Extract the [X, Y] coordinate from the center of the cell holding the provided text.  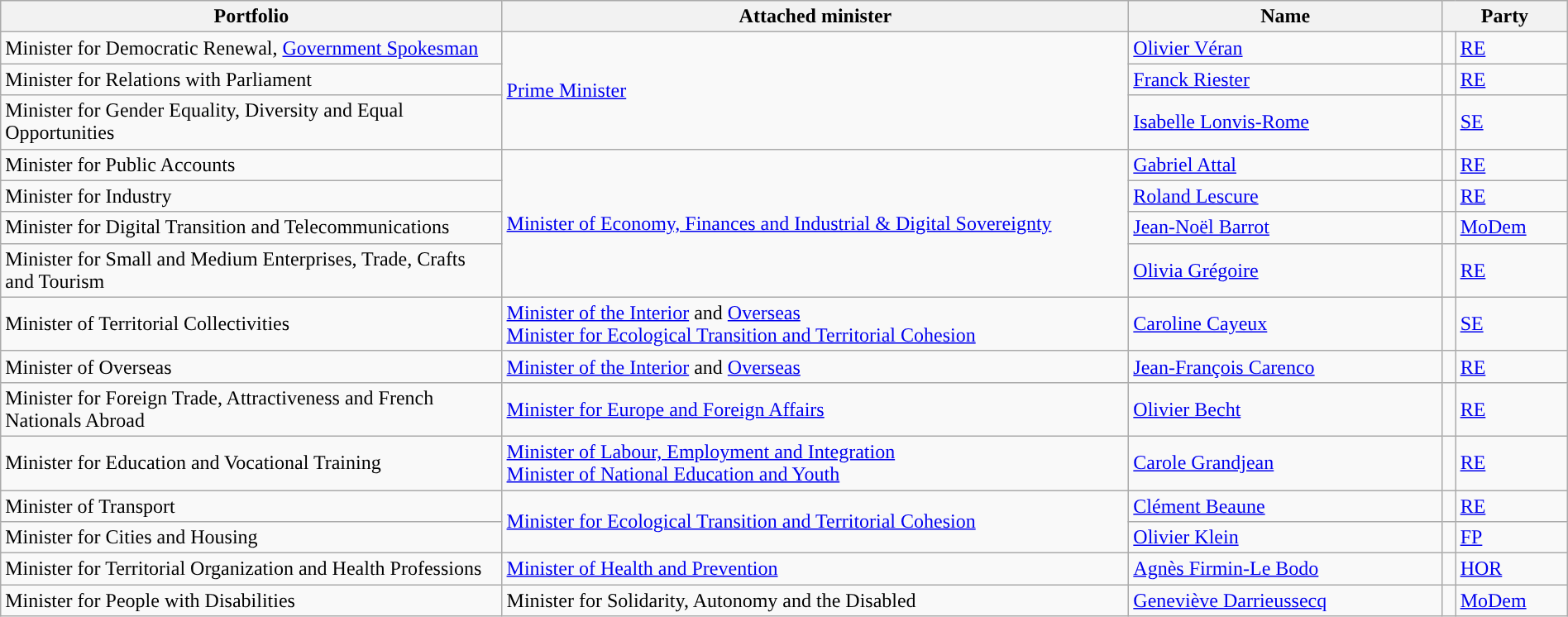
Minister of Transport [251, 505]
Party [1505, 17]
Minister for Territorial Organization and Health Professions [251, 569]
Minister for Small and Medium Enterprises, Trade, Crafts and Tourism [251, 270]
Minister for Gender Equality, Diversity and Equal Opportunities [251, 122]
Minister of the Interior and OverseasMinister for Ecological Transition and Territorial Cohesion [815, 324]
Minister for Industry [251, 196]
Minister for Solidarity, Autonomy and the Disabled [815, 600]
Jean-François Carenco [1285, 366]
Attached minister [815, 17]
Minister of Overseas [251, 366]
Agnès Firmin-Le Bodo [1285, 569]
Minister for Education and Vocational Training [251, 463]
Minister of Health and Prevention [815, 569]
Minister for Cities and Housing [251, 538]
Minister for Democratic Renewal, Government Spokesman [251, 48]
Carole Grandjean [1285, 463]
Caroline Cayeux [1285, 324]
Franck Riester [1285, 79]
Minister for Digital Transition and Telecommunications [251, 227]
Minister for Ecological Transition and Territorial Cohesion [815, 521]
Minister for Public Accounts [251, 165]
Olivier Véran [1285, 48]
Minister of the Interior and Overseas [815, 366]
HOR [1512, 569]
Roland Lescure [1285, 196]
Minister of Economy, Finances and Industrial & Digital Sovereignty [815, 223]
Minister for Relations with Parliament [251, 79]
Minister for People with Disabilities [251, 600]
Olivier Becht [1285, 409]
Isabelle Lonvis-Rome [1285, 122]
Clément Beaune [1285, 505]
Name [1285, 17]
Jean-Noël Barrot [1285, 227]
Minister of Labour, Employment and IntegrationMinister of National Education and Youth [815, 463]
Minister of Territorial Collectivities [251, 324]
Minister for Foreign Trade, Attractiveness and French Nationals Abroad [251, 409]
Prime Minister [815, 91]
Gabriel Attal [1285, 165]
Minister for Europe and Foreign Affairs [815, 409]
Olivier Klein [1285, 538]
Portfolio [251, 17]
Geneviève Darrieussecq [1285, 600]
Olivia Grégoire [1285, 270]
FP [1512, 538]
